Extract the [X, Y] coordinate from the center of the cell holding the provided text.  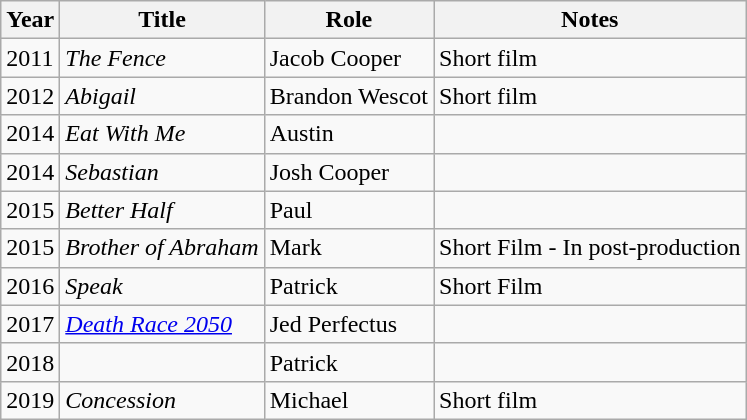
2018 [30, 362]
Better Half [162, 210]
Paul [348, 210]
2019 [30, 400]
Brother of Abraham [162, 248]
2011 [30, 58]
Michael [348, 400]
2012 [30, 96]
Sebastian [162, 172]
Mark [348, 248]
Role [348, 20]
Notes [590, 20]
Concession [162, 400]
Title [162, 20]
Short Film - In post-production [590, 248]
The Fence [162, 58]
Death Race 2050 [162, 324]
Speak [162, 286]
Josh Cooper [348, 172]
Short Film [590, 286]
Abigail [162, 96]
Austin [348, 134]
2017 [30, 324]
Brandon Wescot [348, 96]
2016 [30, 286]
Jacob Cooper [348, 58]
Year [30, 20]
Jed Perfectus [348, 324]
Eat With Me [162, 134]
